For the text-containing cell, return its midpoint in (x, y) coordinate format. 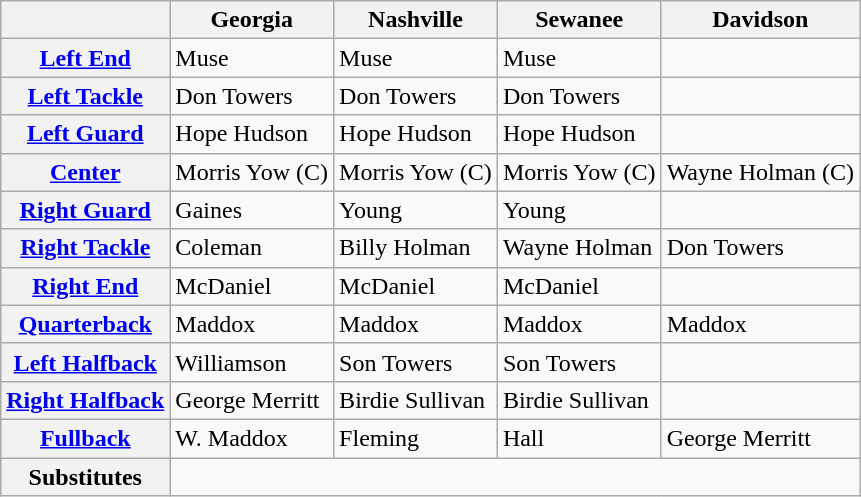
W. Maddox (252, 438)
Quarterback (86, 324)
Wayne Holman (C) (760, 172)
Gaines (252, 210)
Davidson (760, 20)
Right End (86, 286)
Billy Holman (416, 248)
Fleming (416, 438)
Williamson (252, 362)
Left End (86, 58)
Substitutes (86, 477)
Nashville (416, 20)
Fullback (86, 438)
Left Tackle (86, 96)
Right Tackle (86, 248)
Sewanee (579, 20)
Left Guard (86, 134)
Left Halfback (86, 362)
Wayne Holman (579, 248)
Right Guard (86, 210)
Right Halfback (86, 400)
Center (86, 172)
Hall (579, 438)
Coleman (252, 248)
Georgia (252, 20)
